Find where the given text appears and provide that cell's center as [X, Y] coordinate. 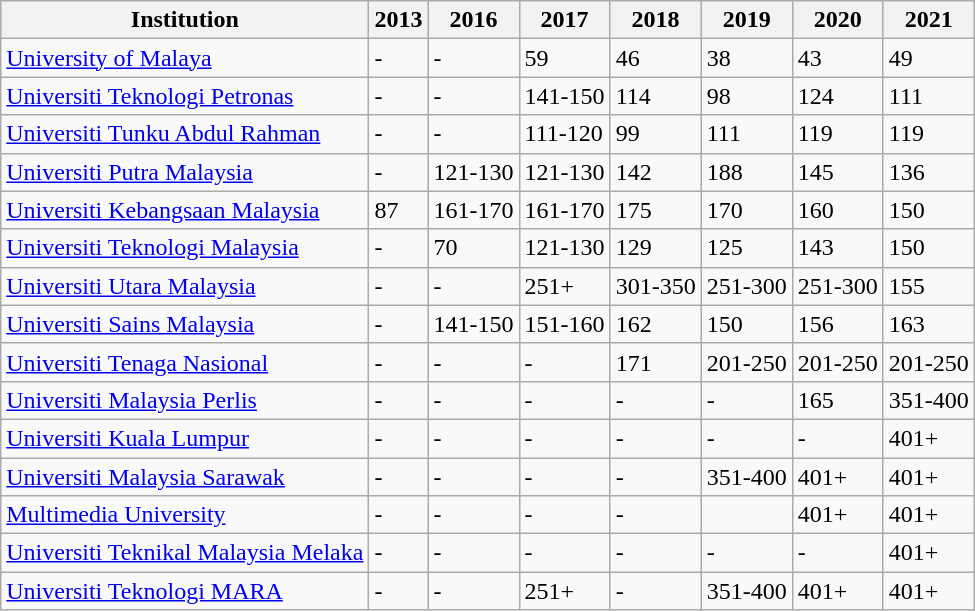
Universiti Teknikal Malaysia Melaka [185, 553]
Universiti Malaysia Sarawak [185, 477]
175 [656, 210]
Universiti Kuala Lumpur [185, 438]
Multimedia University [185, 515]
Universiti Utara Malaysia [185, 286]
143 [838, 248]
2018 [656, 20]
2013 [398, 20]
Universiti Kebangsaan Malaysia [185, 210]
165 [838, 400]
46 [656, 58]
145 [838, 172]
155 [928, 286]
160 [838, 210]
114 [656, 96]
156 [838, 324]
University of Malaya [185, 58]
87 [398, 210]
2020 [838, 20]
Universiti Tunku Abdul Rahman [185, 134]
38 [746, 58]
162 [656, 324]
136 [928, 172]
Universiti Malaysia Perlis [185, 400]
2019 [746, 20]
59 [564, 58]
163 [928, 324]
Universiti Teknologi Malaysia [185, 248]
142 [656, 172]
49 [928, 58]
2016 [474, 20]
170 [746, 210]
70 [474, 248]
151-160 [564, 324]
98 [746, 96]
Universiti Putra Malaysia [185, 172]
171 [656, 362]
Universiti Teknologi MARA [185, 591]
2017 [564, 20]
Institution [185, 20]
Universiti Teknologi Petronas [185, 96]
125 [746, 248]
129 [656, 248]
111-120 [564, 134]
Universiti Sains Malaysia [185, 324]
188 [746, 172]
99 [656, 134]
Universiti Tenaga Nasional [185, 362]
43 [838, 58]
124 [838, 96]
301-350 [656, 286]
2021 [928, 20]
